Search for the cell housing the specified text and yield its (X, Y) center coordinate. 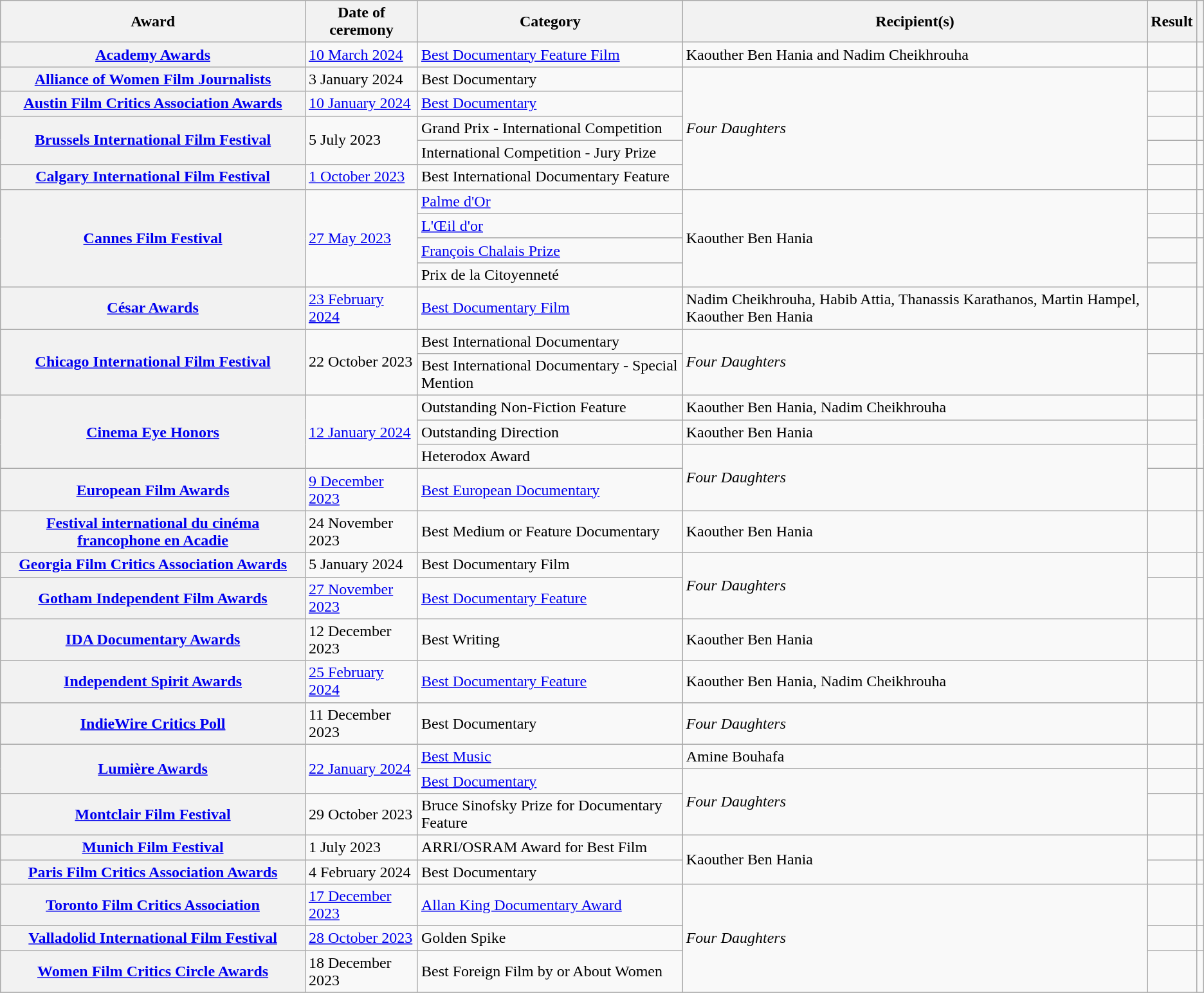
Amine Bouhafa (915, 756)
Best International Documentary (550, 342)
22 January 2024 (361, 769)
Paris Film Critics Association Awards (153, 871)
Recipient(s) (915, 22)
Austin Film Critics Association Awards (153, 104)
Heterodox Award (550, 457)
9 December 2023 (361, 490)
12 January 2024 (361, 432)
5 July 2023 (361, 140)
Award (153, 22)
18 December 2023 (361, 971)
28 October 2023 (361, 938)
Brussels International Film Festival (153, 140)
Bruce Sinofsky Prize for Documentary Feature (550, 814)
Montclair Film Festival (153, 814)
Outstanding Non-Fiction Feature (550, 408)
ARRI/OSRAM Award for Best Film (550, 847)
César Awards (153, 307)
Kaouther Ben Hania and Nadim Cheikhrouha (915, 55)
Cinema Eye Honors (153, 432)
3 January 2024 (361, 79)
1 July 2023 (361, 847)
Date of ceremony (361, 22)
Academy Awards (153, 55)
Outstanding Direction (550, 432)
27 May 2023 (361, 238)
Best Writing (550, 639)
Best Medium or Feature Documentary (550, 531)
Best Music (550, 756)
10 January 2024 (361, 104)
IndieWire Critics Poll (153, 723)
Best European Documentary (550, 490)
1 October 2023 (361, 177)
24 November 2023 (361, 531)
Category (550, 22)
Georgia Film Critics Association Awards (153, 565)
Palme d'Or (550, 201)
11 December 2023 (361, 723)
Calgary International Film Festival (153, 177)
10 March 2024 (361, 55)
25 February 2024 (361, 682)
Best Foreign Film by or About Women (550, 971)
Grand Prix - International Competition (550, 128)
12 December 2023 (361, 639)
Nadim Cheikhrouha, Habib Attia, Thanassis Karathanos, Martin Hampel, Kaouther Ben Hania (915, 307)
Best International Documentary - Special Mention (550, 374)
Women Film Critics Circle Awards (153, 971)
Gotham Independent Film Awards (153, 598)
4 February 2024 (361, 871)
27 November 2023 (361, 598)
Chicago International Film Festival (153, 363)
23 February 2024 (361, 307)
Independent Spirit Awards (153, 682)
22 October 2023 (361, 363)
Festival international du cinéma francophone en Acadie (153, 531)
Valladolid International Film Festival (153, 938)
Prix de la Citoyenneté (550, 275)
Result (1172, 22)
Allan King Documentary Award (550, 906)
Toronto Film Critics Association (153, 906)
IDA Documentary Awards (153, 639)
European Film Awards (153, 490)
29 October 2023 (361, 814)
Best Documentary Feature Film (550, 55)
Lumière Awards (153, 769)
François Chalais Prize (550, 250)
Munich Film Festival (153, 847)
Cannes Film Festival (153, 238)
International Competition - Jury Prize (550, 152)
Golden Spike (550, 938)
Alliance of Women Film Journalists (153, 79)
L'Œil d'or (550, 226)
Best International Documentary Feature (550, 177)
5 January 2024 (361, 565)
17 December 2023 (361, 906)
